Provide the [X, Y] coordinate of the cell's center where the given text is located.  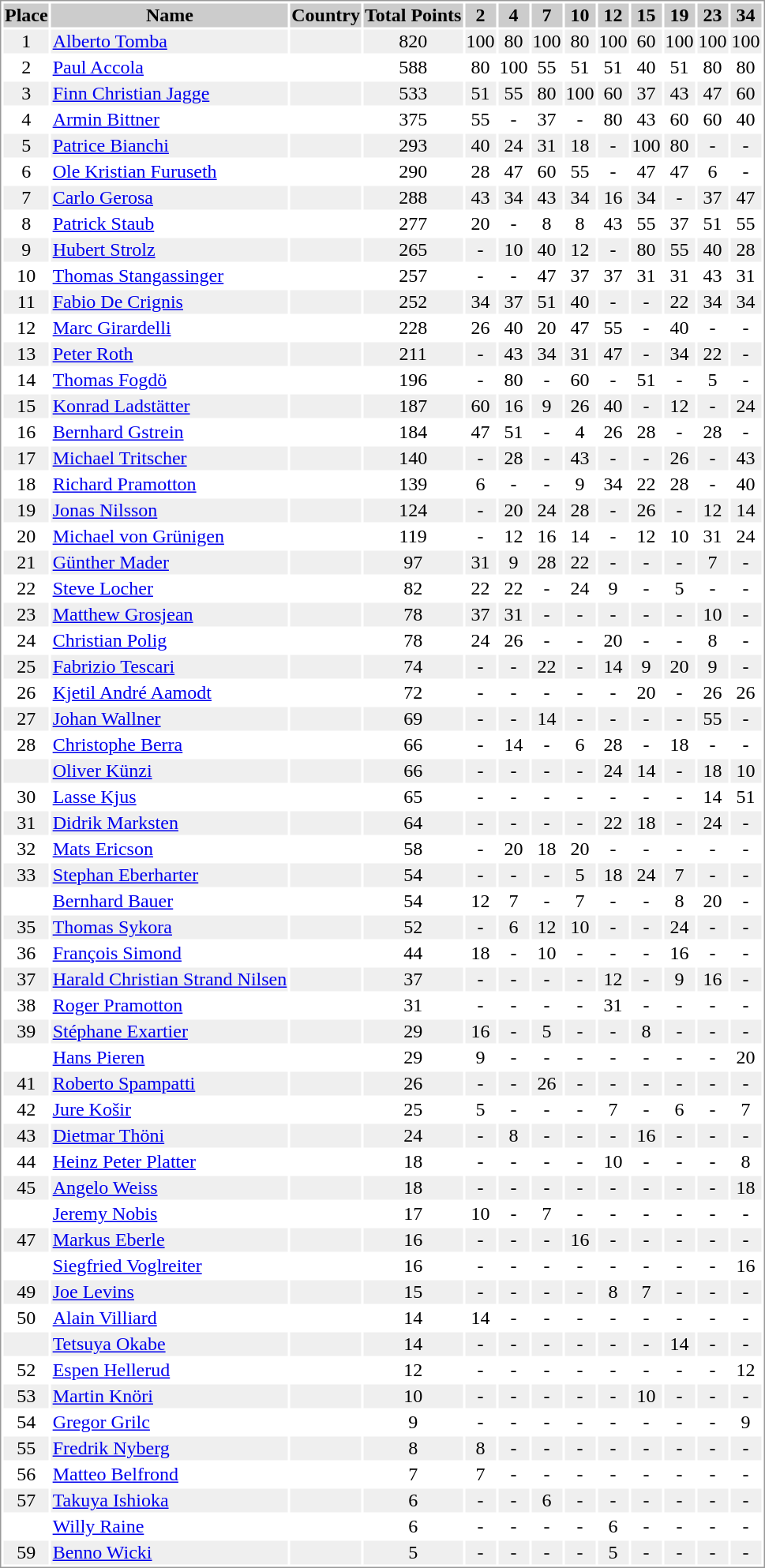
Roberto Spampatti [170, 1084]
139 [412, 484]
Lasse Kjus [170, 797]
Kjetil André Aamodt [170, 692]
27 [26, 719]
97 [412, 563]
Jonas Nilsson [170, 511]
Christian Polig [170, 640]
Espen Hellerud [170, 1370]
Matteo Belfrond [170, 1474]
1 [26, 42]
Jure Košir [170, 1109]
36 [26, 953]
196 [412, 380]
Matthew Grosjean [170, 615]
64 [412, 823]
53 [26, 1397]
Fabio De Crignis [170, 302]
69 [412, 719]
288 [412, 198]
Patrick Staub [170, 223]
Hubert Strolz [170, 250]
Gregor Grilc [170, 1422]
39 [26, 1032]
Michael von Grünigen [170, 536]
Bernhard Bauer [170, 901]
50 [26, 1318]
Mats Ericson [170, 849]
41 [26, 1084]
33 [26, 876]
Oliver Künzi [170, 771]
Willy Raine [170, 1526]
Takuya Ishioka [170, 1501]
293 [412, 146]
Heinz Peter Platter [170, 1161]
Total Points [412, 15]
49 [26, 1292]
42 [26, 1109]
Name [170, 15]
Hans Pieren [170, 1057]
Steve Locher [170, 588]
Benno Wicki [170, 1553]
74 [412, 667]
56 [26, 1474]
187 [412, 407]
184 [412, 432]
265 [412, 250]
257 [412, 276]
Christophe Berra [170, 745]
124 [412, 511]
Marc Girardelli [170, 328]
Harald Christian Strand Nilsen [170, 980]
290 [412, 171]
Roger Pramotton [170, 1005]
Place [26, 15]
Dietmar Thöni [170, 1136]
30 [26, 797]
Armin Bittner [170, 119]
Günther Mader [170, 563]
Fabrizio Tescari [170, 667]
Stephan Eberharter [170, 876]
Ole Kristian Furuseth [170, 171]
45 [26, 1188]
228 [412, 328]
277 [412, 223]
13 [26, 354]
57 [26, 1501]
35 [26, 928]
38 [26, 1005]
Paul Accola [170, 67]
Siegfried Voglreiter [170, 1266]
11 [26, 302]
Jeremy Nobis [170, 1214]
Thomas Stangassinger [170, 276]
Stéphane Exartier [170, 1032]
Finn Christian Jagge [170, 94]
Johan Wallner [170, 719]
Peter Roth [170, 354]
Markus Eberle [170, 1240]
Alain Villiard [170, 1318]
Country [326, 15]
Tetsuya Okabe [170, 1345]
Carlo Gerosa [170, 198]
119 [412, 536]
211 [412, 354]
Thomas Sykora [170, 928]
Michael Tritscher [170, 459]
Joe Levins [170, 1292]
82 [412, 588]
32 [26, 849]
72 [412, 692]
Didrik Marksten [170, 823]
Alberto Tomba [170, 42]
Fredrik Nyberg [170, 1449]
21 [26, 563]
Patrice Bianchi [170, 146]
140 [412, 459]
Konrad Ladstätter [170, 407]
François Simond [170, 953]
3 [26, 94]
588 [412, 67]
Martin Knöri [170, 1397]
Thomas Fogdö [170, 380]
375 [412, 119]
820 [412, 42]
Angelo Weiss [170, 1188]
59 [26, 1553]
Richard Pramotton [170, 484]
Bernhard Gstrein [170, 432]
252 [412, 302]
65 [412, 797]
533 [412, 94]
58 [412, 849]
